Provide the (x, y) coordinate of the cell's center where the given text is located.  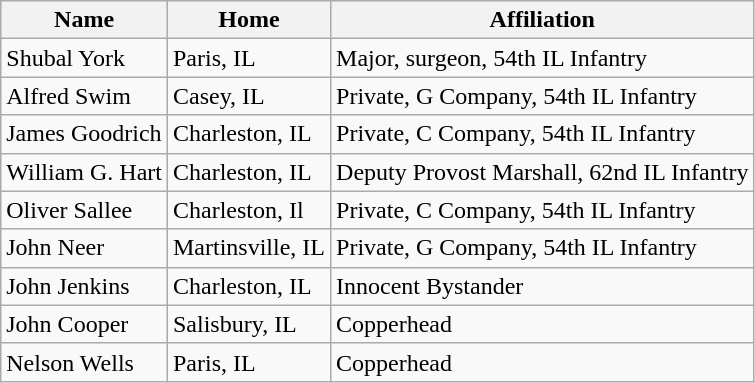
Home (248, 20)
John Neer (84, 248)
Alfred Swim (84, 96)
Name (84, 20)
John Cooper (84, 324)
Charleston, Il (248, 210)
Innocent Bystander (542, 286)
Affiliation (542, 20)
Major, surgeon, 54th IL Infantry (542, 58)
Casey, IL (248, 96)
Shubal York (84, 58)
William G. Hart (84, 172)
James Goodrich (84, 134)
John Jenkins (84, 286)
Oliver Sallee (84, 210)
Salisbury, IL (248, 324)
Nelson Wells (84, 362)
Deputy Provost Marshall, 62nd IL Infantry (542, 172)
Martinsville, IL (248, 248)
